Capture the cell that displays the provided text and extract its (X, Y) central coordinate. 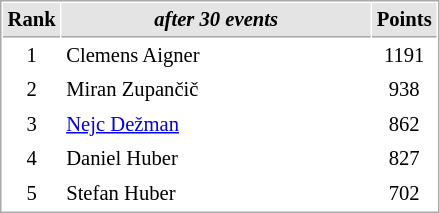
1191 (404, 56)
after 30 events (216, 20)
Nejc Dežman (216, 124)
5 (32, 194)
702 (404, 194)
Clemens Aigner (216, 56)
2 (32, 90)
Miran Zupančič (216, 90)
1 (32, 56)
4 (32, 158)
Rank (32, 20)
3 (32, 124)
Stefan Huber (216, 194)
Daniel Huber (216, 158)
862 (404, 124)
827 (404, 158)
Points (404, 20)
938 (404, 90)
